Locate the cell with the specified text and output its [X, Y] center coordinate. 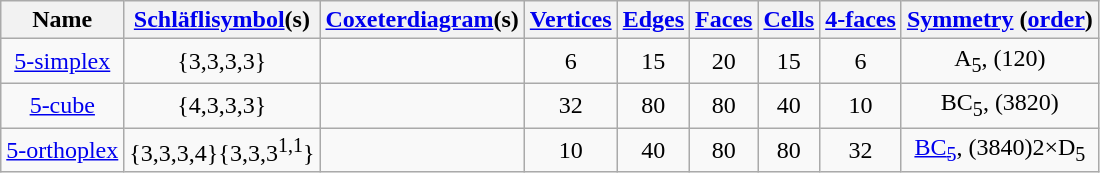
{4,3,3,3} [222, 105]
5-simplex [62, 61]
{3,3,3,3} [222, 61]
Vertices [570, 20]
{3,3,3,4}{3,3,31,1} [222, 150]
Schläflisymbol(s) [222, 20]
Cells [789, 20]
A5, (120) [1000, 61]
Coxeterdiagram(s) [422, 20]
Faces [724, 20]
Name [62, 20]
4-faces [861, 20]
20 [724, 61]
Symmetry (order) [1000, 20]
5-cube [62, 105]
BC5, (3840)2×D5 [1000, 150]
BC5, (3820) [1000, 105]
Edges [653, 20]
5-orthoplex [62, 150]
